Provide the (x, y) coordinate of the cell's center where the given text is located.  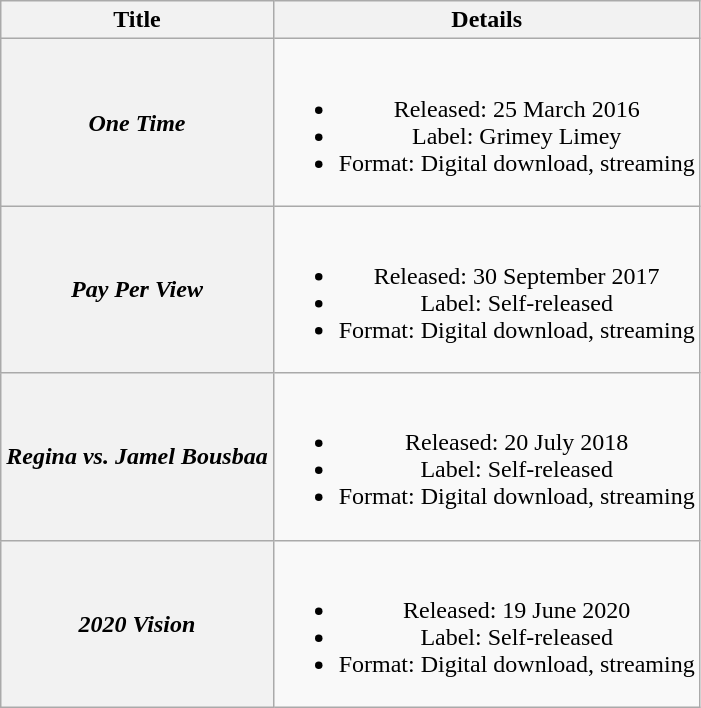
Pay Per View (137, 290)
Released: 30 September 2017Label: Self-releasedFormat: Digital download, streaming (486, 290)
Released: 20 July 2018Label: Self-releasedFormat: Digital download, streaming (486, 456)
Released: 25 March 2016Label: Grimey LimeyFormat: Digital download, streaming (486, 122)
2020 Vision (137, 624)
Released: 19 June 2020Label: Self-releasedFormat: Digital download, streaming (486, 624)
Regina vs. Jamel Bousbaa (137, 456)
Title (137, 20)
One Time (137, 122)
Details (486, 20)
